Return [X, Y] of the center of cell containing provided text 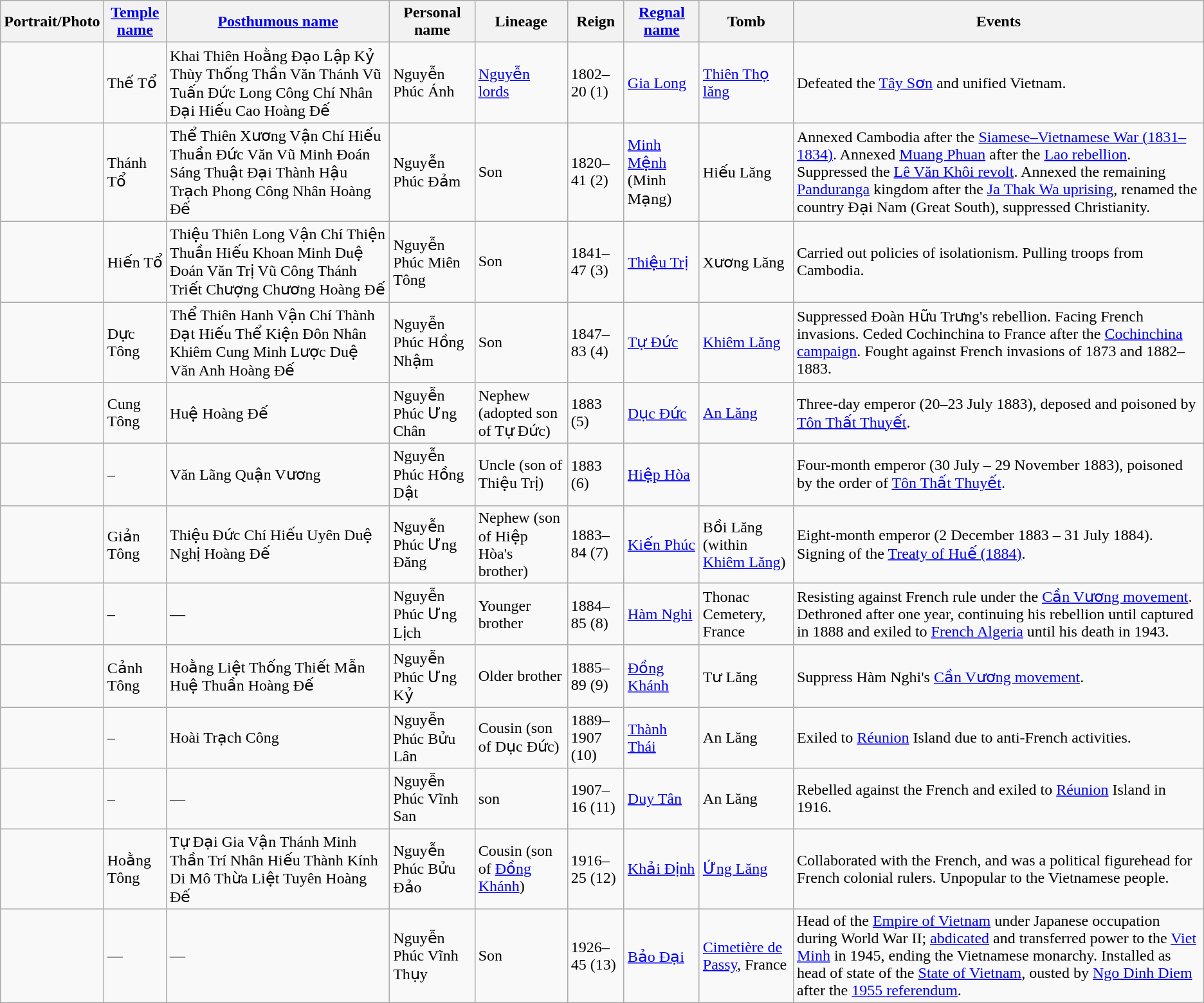
Nguyễn Phúc Ưng Kỷ [432, 676]
Bồi Lăng (within Khiêm Lăng) [746, 544]
Dục Đức [661, 413]
Thể Thiên Hanh Vận Chí Thành Đạt Hiếu Thể Kiện Đôn Nhân Khiêm Cung Minh Lược Duệ Văn Anh Hoàng Đế [278, 342]
Nephew (son of Hiệp Hòa's brother) [521, 544]
Đồng Khánh [661, 676]
Lineage [521, 22]
Exiled to Réunion Island due to anti-French activities. [998, 738]
Thiệu Đức Chí Hiếu Uyên Duệ Nghị Hoàng Đế [278, 544]
Nguyễn Phúc Hồng Nhậm [432, 342]
Nguyễn Phúc Vĩnh Thụy [432, 956]
Huệ Hoàng Đế [278, 413]
Cảnh Tông [135, 676]
1916–25 (12) [596, 868]
1883 (5) [596, 413]
Duy Tân [661, 799]
Temple name [135, 22]
1883–84 (7) [596, 544]
Minh Mệnh (Minh Mạng) [661, 172]
1820–41 (2) [596, 172]
1841–47 (3) [596, 261]
1802–20 (1) [596, 82]
Nguyễn Phúc Ưng Đăng [432, 544]
Collaborated with the French, and was a political figurehead for French colonial rulers. Unpopular to the Vietnamese people. [998, 868]
1926–45 (13) [596, 956]
Four-month emperor (30 July – 29 November 1883), poisoned by the order of Tôn Thất Thuyết. [998, 474]
1885–89 (9) [596, 676]
Nguyễn Phúc Bửu Lân [432, 738]
Thonac Cemetery, France [746, 615]
1907–16 (11) [596, 799]
Tự Đức [661, 342]
Khải Định [661, 868]
Thiệu Thiên Long Vận Chí Thiện Thuần Hiếu Khoan Minh Duệ Đoán Văn Trị Vũ Công Thánh Triết Chượng Chương Hoàng Đế [278, 261]
Younger brother [521, 615]
Nephew (adopted son of Tự Đức) [521, 413]
Thành Thái [661, 738]
Reign [596, 22]
Personal name [432, 22]
Regnal name [661, 22]
Rebelled against the French and exiled to Réunion Island in 1916. [998, 799]
Nguyễn Phúc Ưng Lịch [432, 615]
Suppress Hàm Nghi's Cần Vương movement. [998, 676]
Tự Đại Gia Vận Thánh Minh Thần Trí Nhân Hiếu Thành Kính Di Mô Thừa Liệt Tuyên Hoàng Đế [278, 868]
Portrait/Photo [52, 22]
Nguyễn Phúc Miên Tông [432, 261]
Khiêm Lăng [746, 342]
Dực Tông [135, 342]
Tomb [746, 22]
Thiên Thọ lăng [746, 82]
Hiệp Hòa [661, 474]
Cimetière de Passy, France [746, 956]
Ứng Lăng [746, 868]
Uncle (son of Thiệu Trị) [521, 474]
Tư Lăng [746, 676]
Hoằng Tông [135, 868]
Bảo Đại [661, 956]
Thiệu Trị [661, 261]
Eight-month emperor (2 December 1883 – 31 July 1884). Signing of the Treaty of Huế (1884). [998, 544]
1889–1907 (10) [596, 738]
Thể Thiên Xương Vận Chí Hiếu Thuần Đức Văn Vũ Minh Đoán Sáng Thuật Đại Thành Hậu Trạch Phong Công Nhân Hoàng Đế [278, 172]
Khai Thiên Hoằng Đạo Lập Kỷ Thùy Thống Thần Văn Thánh Vũ Tuấn Đức Long Công Chí Nhân Đại Hiếu Cao Hoàng Đế [278, 82]
Hoằng Liệt Thống Thiết Mẫn Huệ Thuần Hoàng Đế [278, 676]
Cousin (son of Dục Đức) [521, 738]
Xương Lăng [746, 261]
Nguyễn Phúc Đảm [432, 172]
Nguyễn Phúc Vĩnh San [432, 799]
Kiến Phúc [661, 544]
Nguyễn Phúc Ánh [432, 82]
Nguyễn Phúc Bửu Đảo [432, 868]
Three-day emperor (20–23 July 1883), deposed and poisoned by Tôn Thất Thuyết. [998, 413]
Nguyễn Phúc Ưng Chân [432, 413]
Older brother [521, 676]
1884–85 (8) [596, 615]
Hiến Tổ [135, 261]
Cousin (son of Đồng Khánh) [521, 868]
1883 (6) [596, 474]
Carried out policies of isolationism. Pulling troops from Cambodia. [998, 261]
son [521, 799]
Nguyễn lords [521, 82]
Nguyễn Phúc Hồng Dật [432, 474]
Cung Tông [135, 413]
Văn Lãng Quận Vương [278, 474]
Posthumous name [278, 22]
Gia Long [661, 82]
Hàm Nghi [661, 615]
Hoài Trạch Công [278, 738]
Defeated the Tây Sơn and unified Vietnam. [998, 82]
Thế Tổ [135, 82]
Events [998, 22]
Giản Tông [135, 544]
1847–83 (4) [596, 342]
Thánh Tổ [135, 172]
Hiếu Lăng [746, 172]
